From the cell containing the given text, extract its center point as (x, y) coordinate. 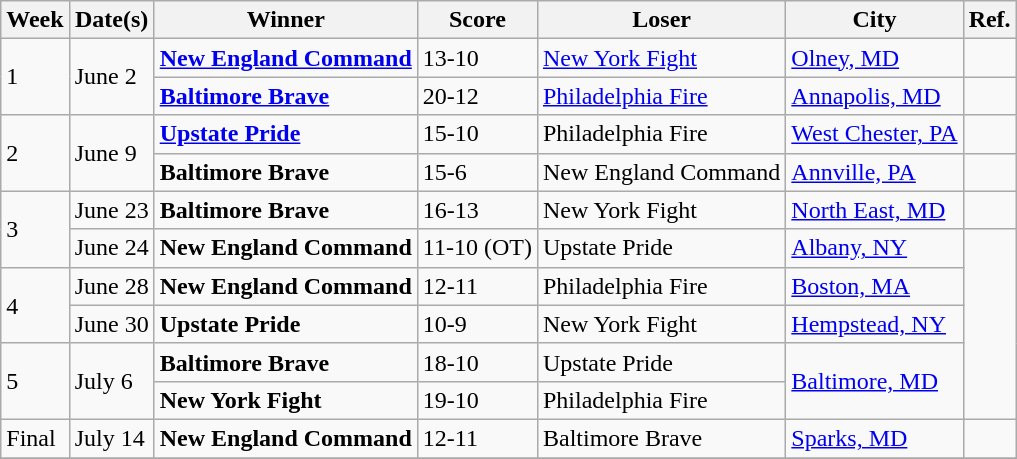
June 23 (112, 210)
July 14 (112, 438)
5 (35, 381)
2 (35, 153)
Week (35, 20)
June 24 (112, 248)
4 (35, 305)
Boston, MA (874, 286)
July 6 (112, 381)
Annville, PA (874, 172)
11-10 (OT) (477, 248)
Olney, MD (874, 58)
June 9 (112, 153)
1 (35, 77)
City (874, 20)
Winner (286, 20)
15-6 (477, 172)
West Chester, PA (874, 134)
North East, MD (874, 210)
19-10 (477, 400)
15-10 (477, 134)
18-10 (477, 362)
Ref. (990, 20)
June 2 (112, 77)
June 28 (112, 286)
13-10 (477, 58)
Albany, NY (874, 248)
20-12 (477, 96)
Sparks, MD (874, 438)
June 30 (112, 324)
Baltimore, MD (874, 381)
10-9 (477, 324)
Loser (661, 20)
Score (477, 20)
Hempstead, NY (874, 324)
3 (35, 229)
16-13 (477, 210)
Final (35, 438)
Annapolis, MD (874, 96)
Date(s) (112, 20)
